Output the [X, Y] coordinate of the center of the cell containing the given text.  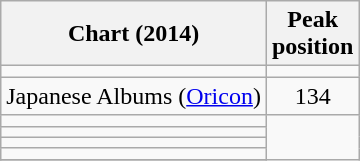
Peakposition [312, 34]
Japanese Albums (Oricon) [134, 96]
Chart (2014) [134, 34]
134 [312, 96]
